Locate the cell with the specified text and output its [x, y] center coordinate. 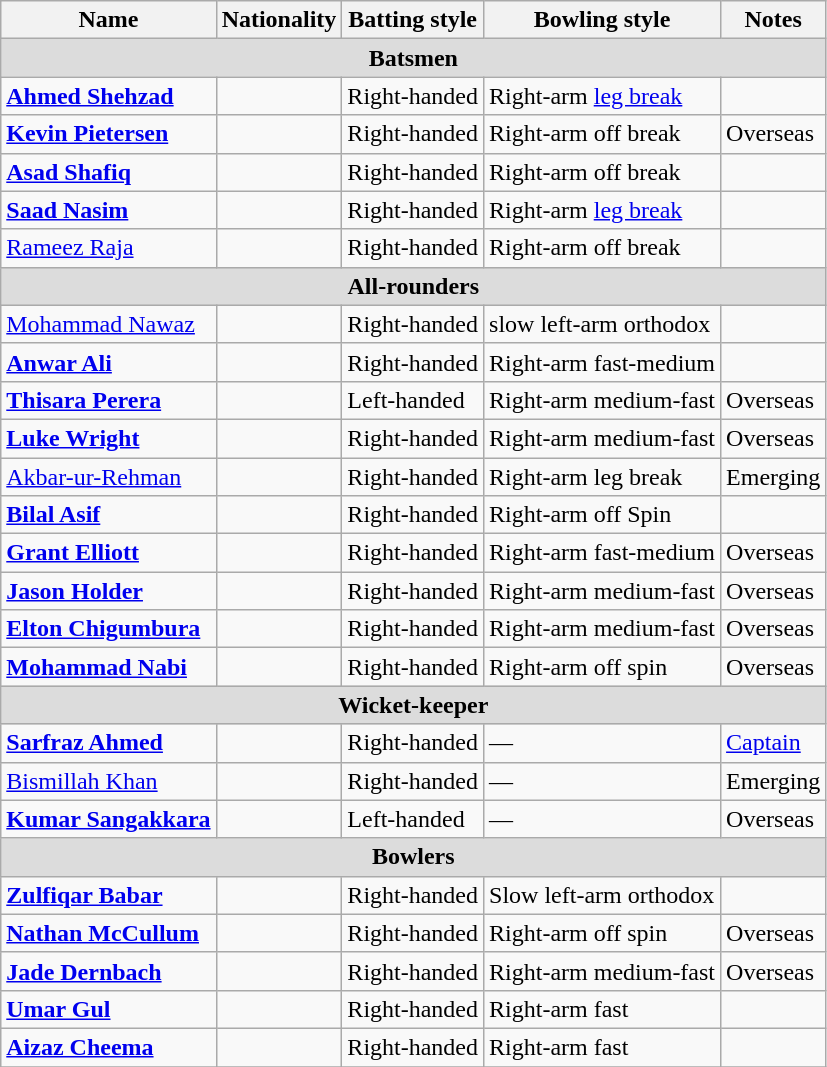
Nathan McCullum [108, 933]
Name [108, 20]
Rameez Raja [108, 248]
Mohammad Nawaz [108, 324]
Umar Gul [108, 1009]
Luke Wright [108, 438]
Asad Shafiq [108, 172]
Captain [774, 743]
Sarfraz Ahmed [108, 743]
Right-arm off Spin [602, 515]
Ahmed Shehzad [108, 96]
Aizaz Cheema [108, 1047]
Zulfiqar Babar [108, 895]
Kumar Sangakkara [108, 819]
Anwar Ali [108, 362]
slow left-arm orthodox [602, 324]
Kevin Pietersen [108, 134]
Notes [774, 20]
Nationality [279, 20]
Slow left-arm orthodox [602, 895]
Wicket-keeper [414, 705]
Bilal Asif [108, 515]
Jade Dernbach [108, 971]
Akbar-ur-Rehman [108, 477]
Saad Nasim [108, 210]
Bowlers [414, 857]
Thisara Perera [108, 400]
Bismillah Khan [108, 781]
Mohammad Nabi [108, 667]
Elton Chigumbura [108, 629]
Batting style [413, 20]
All-rounders [414, 286]
Grant Elliott [108, 553]
Batsmen [414, 58]
Bowling style [602, 20]
Jason Holder [108, 591]
